Scan for the cell matching the given text and deliver its (X, Y) coordinate at center. 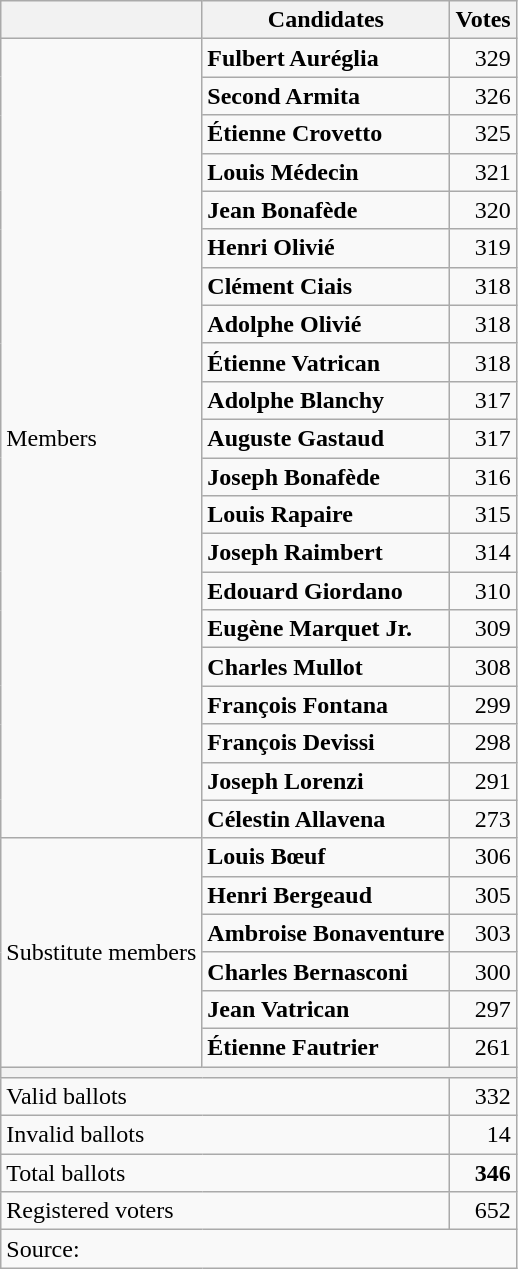
François Fontana (326, 705)
14 (483, 1135)
Jean Bonafède (326, 210)
Joseph Lorenzi (326, 781)
Célestin Allavena (326, 819)
332 (483, 1097)
Joseph Raimbert (326, 553)
Valid ballots (226, 1097)
319 (483, 248)
314 (483, 553)
Charles Bernasconi (326, 971)
Total ballots (226, 1173)
Étienne Vatrican (326, 362)
Second Armita (326, 96)
298 (483, 743)
Henri Bergeaud (326, 895)
Louis Bœuf (326, 857)
Louis Médecin (326, 172)
Louis Rapaire (326, 515)
Adolphe Blanchy (326, 400)
Candidates (326, 20)
Jean Vatrican (326, 1009)
Étienne Fautrier (326, 1047)
308 (483, 667)
316 (483, 477)
Registered voters (226, 1211)
309 (483, 629)
261 (483, 1047)
305 (483, 895)
Charles Mullot (326, 667)
652 (483, 1211)
Fulbert Auréglia (326, 58)
Members (102, 438)
Joseph Bonafède (326, 477)
321 (483, 172)
Clément Ciais (326, 286)
300 (483, 971)
325 (483, 134)
Auguste Gastaud (326, 438)
Votes (483, 20)
299 (483, 705)
Invalid ballots (226, 1135)
329 (483, 58)
Edouard Giordano (326, 591)
303 (483, 933)
273 (483, 819)
Henri Olivié (326, 248)
Eugène Marquet Jr. (326, 629)
346 (483, 1173)
320 (483, 210)
306 (483, 857)
Étienne Crovetto (326, 134)
310 (483, 591)
326 (483, 96)
François Devissi (326, 743)
315 (483, 515)
Substitute members (102, 952)
291 (483, 781)
Ambroise Bonaventure (326, 933)
Adolphe Olivié (326, 324)
297 (483, 1009)
Source: (258, 1249)
